Detect which cell encompasses the target text, then output its (X, Y) center coordinate. 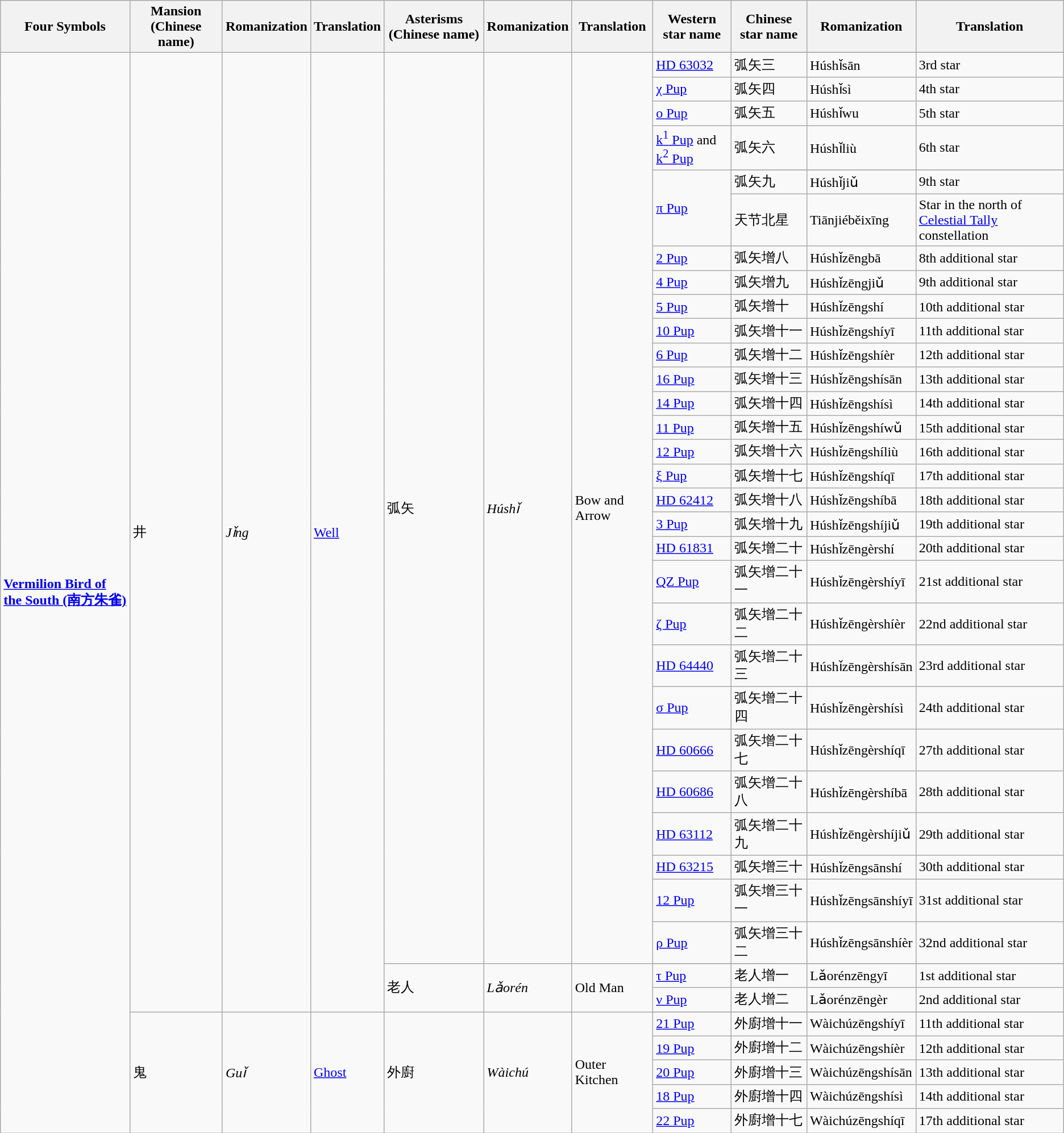
28th additional star (990, 792)
弧矢增八 (768, 258)
5 Pup (692, 307)
HD 62412 (692, 500)
22 Pup (692, 1120)
4 Pup (692, 283)
Húshǐzēngsānshí (861, 867)
18th additional star (990, 500)
Húshǐzēngèrshí (861, 549)
HD 61831 (692, 549)
Well (347, 532)
Húshǐzēngshíqī (861, 476)
Wàichúzēngshísān (861, 1073)
Húshǐ (527, 508)
弧矢增二十一 (768, 581)
Húshǐzēngshísān (861, 380)
Wàichú (527, 1073)
20 Pup (692, 1073)
鬼 (176, 1073)
16 Pup (692, 380)
Mansion (Chinese name) (176, 27)
4th star (990, 89)
Húshǐliù (861, 147)
ρ Pup (692, 943)
ζ Pup (692, 624)
HD 64440 (692, 666)
k1 Pup and k2 Pup (692, 147)
Wàichúzēngshíqī (861, 1120)
27th additional star (990, 750)
弧矢增二十九 (768, 834)
Húshǐjiǔ (861, 182)
Húshǐzēngèrshíèr (861, 624)
Húshǐzēngshíjiǔ (861, 524)
Húshǐzēngjiǔ (861, 283)
弧矢增二十四 (768, 708)
Húshǐzēngshíwǔ (861, 427)
弧矢增十八 (768, 500)
Lǎorén (527, 988)
ξ Pup (692, 476)
19 Pup (692, 1048)
22nd additional star (990, 624)
Vermilion Bird of the South (南方朱雀) (65, 593)
弧矢五 (768, 114)
χ Pup (692, 89)
弧矢增九 (768, 283)
Húshǐzēngèrshíjiǔ (861, 834)
弧矢增二十 (768, 549)
Western star name (692, 27)
Guǐ (266, 1073)
Outer Kitchen (613, 1073)
τ Pup (692, 976)
Húshǐzēngsānshíyī (861, 900)
Húshǐzēngshíyī (861, 331)
2nd additional star (990, 1000)
Húshǐsì (861, 89)
21st additional star (990, 581)
HD 63032 (692, 65)
Lǎorénzēngyī (861, 976)
3rd star (990, 65)
井 (176, 532)
Húshǐzēngèrshíbā (861, 792)
Húshǐzēngshí (861, 307)
弧矢增十二 (768, 355)
30th additional star (990, 867)
π Pup (692, 208)
15th additional star (990, 427)
Húshǐzēngèrshísān (861, 666)
弧矢增三十二 (768, 943)
2 Pup (692, 258)
Star in the north of Celestial Tally constellation (990, 220)
20th additional star (990, 549)
弧矢增十五 (768, 427)
10th additional star (990, 307)
弧矢六 (768, 147)
HD 63112 (692, 834)
弧矢增三十 (768, 867)
弧矢增十 (768, 307)
Húshǐzēngshíbā (861, 500)
Four Symbols (65, 27)
Wàichúzēngshíyī (861, 1024)
Húshǐzēngèrshísì (861, 708)
弧矢增十六 (768, 452)
HD 63215 (692, 867)
18 Pup (692, 1097)
弧矢增三十一 (768, 900)
31st additional star (990, 900)
老人增二 (768, 1000)
外廚增十一 (768, 1024)
弧矢增二十七 (768, 750)
Húshǐzēngbā (861, 258)
弧矢增二十二 (768, 624)
弧矢 (434, 508)
11 Pup (692, 427)
Chinese star name (768, 27)
ο Pup (692, 114)
弧矢三 (768, 65)
24th additional star (990, 708)
Lǎorénzēngèr (861, 1000)
10 Pup (692, 331)
3 Pup (692, 524)
弧矢增二十八 (768, 792)
老人 (434, 988)
HD 60686 (692, 792)
ν Pup (692, 1000)
外廚增十四 (768, 1097)
天节北星 (768, 220)
Tiānjiéběixīng (861, 220)
老人增一 (768, 976)
Jǐng (266, 532)
23rd additional star (990, 666)
弧矢增十三 (768, 380)
Wàichúzēngshísì (861, 1097)
9th star (990, 182)
外廚 (434, 1073)
21 Pup (692, 1024)
32nd additional star (990, 943)
Húshǐzēngsānshíèr (861, 943)
HD 60666 (692, 750)
Asterisms (Chinese name) (434, 27)
Ghost (347, 1073)
5th star (990, 114)
Húshǐzēngèrshíyī (861, 581)
16th additional star (990, 452)
外廚增十二 (768, 1048)
9th additional star (990, 283)
29th additional star (990, 834)
Húshǐsān (861, 65)
弧矢增十四 (768, 403)
外廚增十七 (768, 1120)
Húshǐzēngshísì (861, 403)
1st additional star (990, 976)
Húshǐzēngshíèr (861, 355)
弧矢增二十三 (768, 666)
6 Pup (692, 355)
弧矢增十一 (768, 331)
19th additional star (990, 524)
Húshǐzēngshíliù (861, 452)
弧矢增十九 (768, 524)
弧矢四 (768, 89)
σ Pup (692, 708)
外廚增十三 (768, 1073)
14 Pup (692, 403)
Old Man (613, 988)
Bow and Arrow (613, 508)
6th star (990, 147)
弧矢增十七 (768, 476)
Húshǐwu (861, 114)
8th additional star (990, 258)
Húshǐzēngèrshíqī (861, 750)
Wàichúzēngshíèr (861, 1048)
QZ Pup (692, 581)
弧矢九 (768, 182)
